Return the (x, y) coordinate for the center point of the cell that contains the specified text.  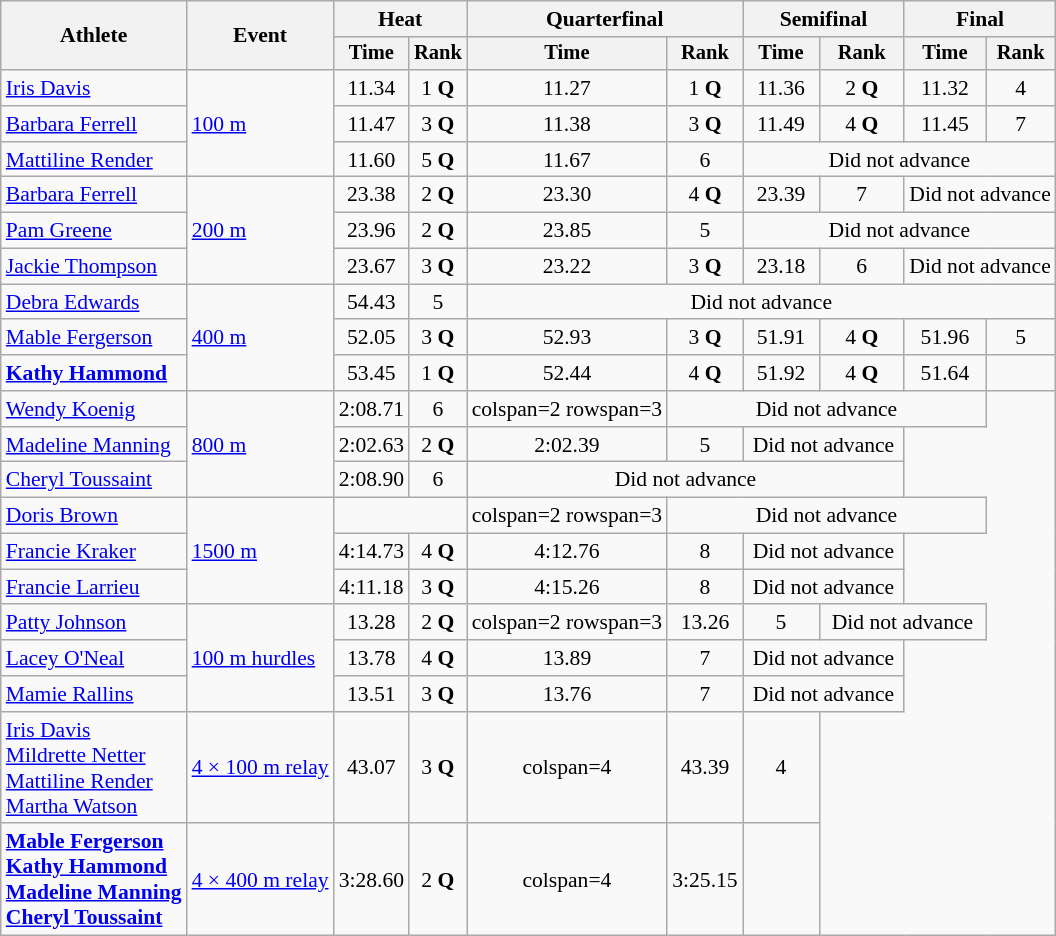
Madeline Manning (94, 445)
Pam Greene (94, 231)
23.38 (372, 195)
Heat (400, 19)
52.44 (568, 373)
Iris DavisMildrette NetterMattiline RenderMartha Watson (94, 768)
Francie Larrieu (94, 587)
11.34 (372, 88)
2:08.90 (372, 480)
100 m (260, 124)
13.76 (568, 694)
Doris Brown (94, 516)
5 Q (438, 160)
Mable Fergerson (94, 338)
43.39 (704, 768)
100 m hurdles (260, 658)
11.36 (782, 88)
54.43 (372, 302)
Semifinal (824, 19)
Athlete (94, 36)
Wendy Koenig (94, 409)
13.28 (372, 623)
52.93 (568, 338)
Patty Johnson (94, 623)
13.78 (372, 658)
Final (980, 19)
Lacey O'Neal (94, 658)
23.22 (568, 267)
Iris Davis (94, 88)
43.07 (372, 768)
Mable FergersonKathy HammondMadeline ManningCheryl Toussaint (94, 880)
23.85 (568, 231)
11.38 (568, 124)
Quarterfinal (605, 19)
2:08.71 (372, 409)
Jackie Thompson (94, 267)
11.32 (944, 88)
Mamie Rallins (94, 694)
400 m (260, 338)
4 × 100 m relay (260, 768)
4:14.73 (372, 552)
Mattiline Render (94, 160)
11.47 (372, 124)
4 × 400 m relay (260, 880)
11.49 (782, 124)
13.51 (372, 694)
51.64 (944, 373)
3:28.60 (372, 880)
13.26 (704, 623)
Cheryl Toussaint (94, 480)
51.92 (782, 373)
2:02.63 (372, 445)
1500 m (260, 552)
11.45 (944, 124)
4:11.18 (372, 587)
23.39 (782, 195)
11.67 (568, 160)
11.27 (568, 88)
Kathy Hammond (94, 373)
23.96 (372, 231)
53.45 (372, 373)
52.05 (372, 338)
51.96 (944, 338)
4:15.26 (568, 587)
11.60 (372, 160)
800 m (260, 444)
51.91 (782, 338)
Debra Edwards (94, 302)
2:02.39 (568, 445)
23.30 (568, 195)
Event (260, 36)
4:12.76 (568, 552)
23.18 (782, 267)
Francie Kraker (94, 552)
23.67 (372, 267)
3:25.15 (704, 880)
13.89 (568, 658)
200 m (260, 230)
